Identify which cell holds the provided text, then report its (x, y) central coordinate. 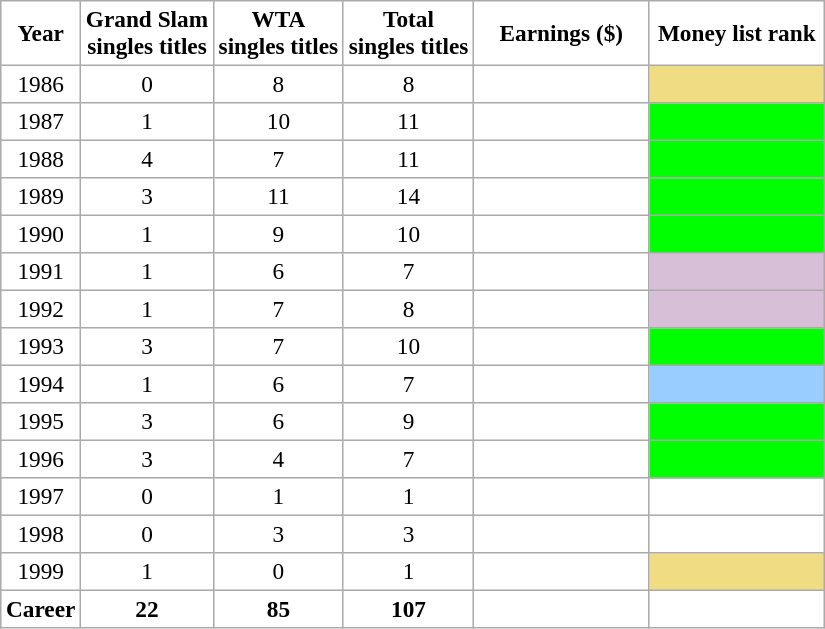
Grand Slamsingles titles (148, 33)
107 (408, 609)
1996 (41, 459)
1991 (41, 272)
1988 (41, 159)
14 (408, 197)
Money list rank (737, 33)
1987 (41, 122)
Career (41, 609)
1993 (41, 347)
1997 (41, 497)
1995 (41, 422)
1994 (41, 384)
85 (278, 609)
1986 (41, 84)
1989 (41, 197)
Earnings ($) (562, 33)
Year (41, 33)
WTAsingles titles (278, 33)
1998 (41, 534)
Totalsingles titles (408, 33)
1992 (41, 309)
22 (148, 609)
1990 (41, 234)
1999 (41, 572)
